Determine the [x, y] coordinate at the center of the cell enclosing the given text.  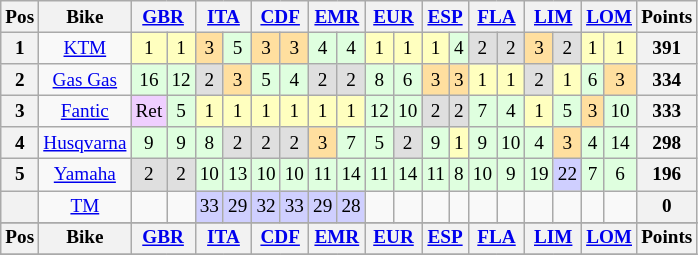
16 [149, 80]
333 [667, 111]
19 [539, 175]
196 [667, 175]
13 [237, 175]
Husqvarna [85, 143]
TM [85, 206]
Yamaha [85, 175]
0 [667, 206]
28 [351, 206]
Gas Gas [85, 80]
391 [667, 48]
KTM [85, 48]
334 [667, 80]
Fantic [85, 111]
298 [667, 143]
32 [266, 206]
Ret [149, 111]
22 [567, 175]
